Determine the [x, y] coordinate at the center of the cell enclosing the given text.  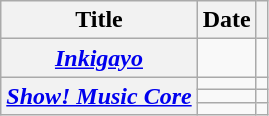
Show! Music Core [99, 96]
Date [226, 20]
Inkigayo [99, 58]
Title [99, 20]
